Return (x, y) of the center of cell containing provided text 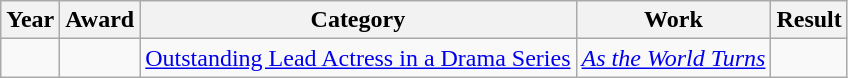
Award (100, 20)
Category (358, 20)
Result (809, 20)
Year (30, 20)
Outstanding Lead Actress in a Drama Series (358, 58)
Work (674, 20)
As the World Turns (674, 58)
